For the text-containing cell, return its midpoint in [X, Y] coordinate format. 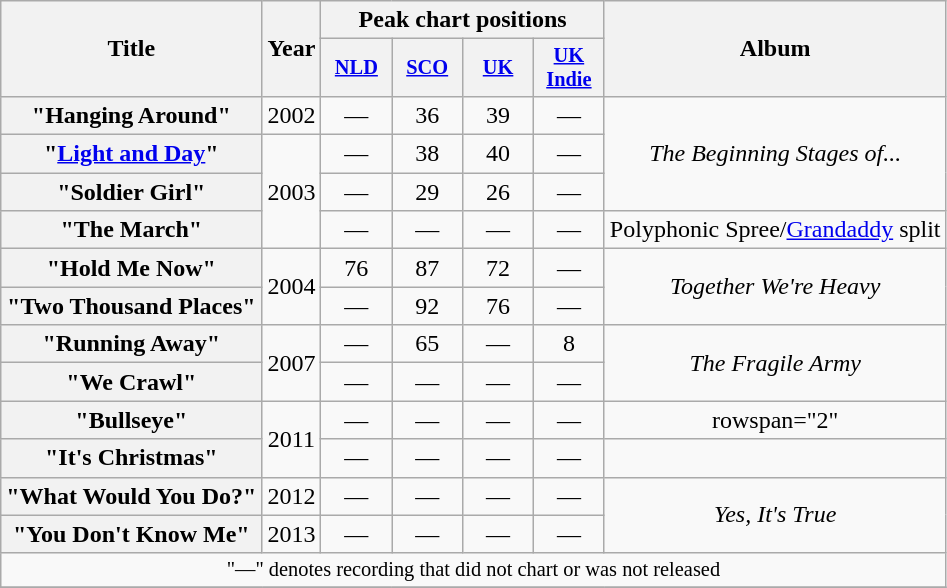
"It's Christmas" [132, 458]
65 [428, 344]
8 [568, 344]
2011 [292, 439]
NLD [356, 68]
UK [498, 68]
"What Would You Do?" [132, 496]
2013 [292, 534]
The Fragile Army [775, 363]
Title [132, 49]
87 [428, 268]
2004 [292, 287]
"—" denotes recording that did not chart or was not released [474, 570]
"Two Thousand Places" [132, 306]
"Soldier Girl" [132, 192]
72 [498, 268]
92 [428, 306]
Together We're Heavy [775, 287]
Peak chart positions [462, 20]
Album [775, 49]
36 [428, 115]
2007 [292, 363]
2002 [292, 115]
Yes, It's True [775, 515]
39 [498, 115]
2003 [292, 192]
2012 [292, 496]
40 [498, 154]
38 [428, 154]
UKIndie [568, 68]
"Bullseye" [132, 420]
rowspan="2" [775, 420]
"Hold Me Now" [132, 268]
"Light and Day" [132, 154]
"The March" [132, 230]
The Beginning Stages of... [775, 153]
"You Don't Know Me" [132, 534]
SCO [428, 68]
"We Crawl" [132, 382]
26 [498, 192]
29 [428, 192]
Polyphonic Spree/Grandaddy split [775, 230]
"Hanging Around" [132, 115]
"Running Away" [132, 344]
Year [292, 49]
